Return [x, y] of the center of cell containing provided text 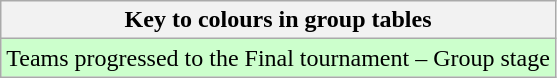
Key to colours in group tables [278, 20]
Teams progressed to the Final tournament – Group stage [278, 58]
